Detect which cell encompasses the target text, then output its [x, y] center coordinate. 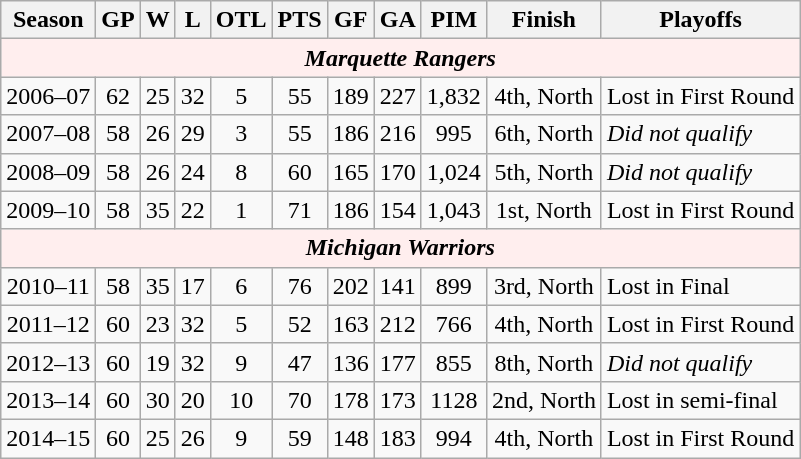
47 [300, 362]
148 [350, 438]
Michigan Warriors [400, 248]
23 [158, 324]
24 [192, 172]
227 [398, 96]
183 [398, 438]
30 [158, 400]
170 [398, 172]
141 [398, 286]
OTL [241, 20]
8 [241, 172]
19 [158, 362]
Lost in semi-final [700, 400]
165 [350, 172]
71 [300, 210]
70 [300, 400]
10 [241, 400]
189 [350, 96]
GP [118, 20]
52 [300, 324]
Playoffs [700, 20]
29 [192, 134]
GF [350, 20]
PIM [454, 20]
1,043 [454, 210]
766 [454, 324]
154 [398, 210]
59 [300, 438]
6th, North [544, 134]
2011–12 [48, 324]
855 [454, 362]
Marquette Rangers [400, 58]
3 [241, 134]
136 [350, 362]
2007–08 [48, 134]
Finish [544, 20]
L [192, 20]
994 [454, 438]
216 [398, 134]
1,024 [454, 172]
1 [241, 210]
17 [192, 286]
2nd, North [544, 400]
76 [300, 286]
177 [398, 362]
1st, North [544, 210]
178 [350, 400]
PTS [300, 20]
1,832 [454, 96]
Lost in Final [700, 286]
995 [454, 134]
3rd, North [544, 286]
8th, North [544, 362]
2008–09 [48, 172]
2010–11 [48, 286]
173 [398, 400]
2006–07 [48, 96]
6 [241, 286]
Season [48, 20]
GA [398, 20]
2012–13 [48, 362]
5th, North [544, 172]
1128 [454, 400]
2013–14 [48, 400]
2014–15 [48, 438]
2009–10 [48, 210]
22 [192, 210]
202 [350, 286]
20 [192, 400]
163 [350, 324]
212 [398, 324]
899 [454, 286]
62 [118, 96]
W [158, 20]
